Detect which cell encompasses the target text, then output its [x, y] center coordinate. 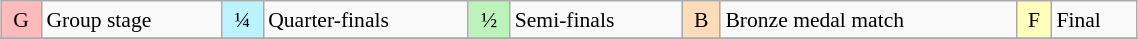
¼ [242, 20]
½ [488, 20]
B [702, 20]
Quarter-finals [366, 20]
G [21, 20]
F [1034, 20]
Final [1094, 20]
Bronze medal match [868, 20]
Semi-finals [596, 20]
Group stage [132, 20]
